Find where the given text appears and provide that cell's center as [X, Y] coordinate. 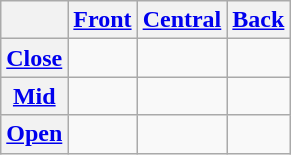
Back [258, 20]
Front [102, 20]
Close [34, 58]
Mid [34, 96]
Open [34, 134]
Central [182, 20]
